Identify which cell holds the provided text, then report its [x, y] central coordinate. 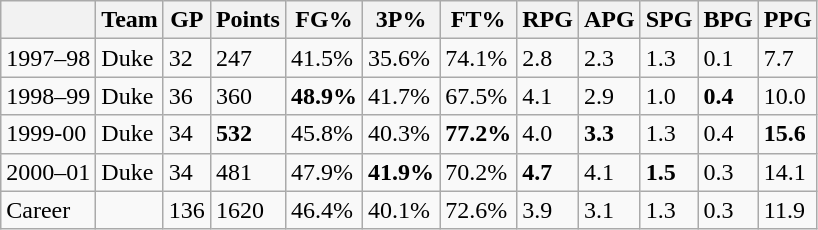
481 [248, 172]
136 [186, 210]
35.6% [402, 58]
3.3 [609, 134]
7.7 [788, 58]
RPG [548, 20]
2.9 [609, 96]
41.9% [402, 172]
2.8 [548, 58]
SPG [669, 20]
0.1 [728, 58]
48.9% [324, 96]
77.2% [478, 134]
47.9% [324, 172]
PPG [788, 20]
APG [609, 20]
1998–99 [48, 96]
BPG [728, 20]
GP [186, 20]
32 [186, 58]
532 [248, 134]
67.5% [478, 96]
2.3 [609, 58]
14.1 [788, 172]
40.3% [402, 134]
15.6 [788, 134]
46.4% [324, 210]
1999-00 [48, 134]
11.9 [788, 210]
3.1 [609, 210]
FG% [324, 20]
1997–98 [48, 58]
Career [48, 210]
3.9 [548, 210]
41.7% [402, 96]
4.7 [548, 172]
72.6% [478, 210]
Points [248, 20]
4.0 [548, 134]
1620 [248, 210]
1.5 [669, 172]
Team [130, 20]
2000–01 [48, 172]
36 [186, 96]
3P% [402, 20]
41.5% [324, 58]
74.1% [478, 58]
1.0 [669, 96]
247 [248, 58]
360 [248, 96]
FT% [478, 20]
10.0 [788, 96]
70.2% [478, 172]
40.1% [402, 210]
45.8% [324, 134]
